For the text-containing cell, return its midpoint in (X, Y) coordinate format. 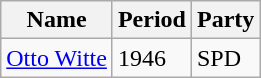
1946 (152, 58)
Party (225, 20)
Period (152, 20)
SPD (225, 58)
Otto Witte (57, 58)
Name (57, 20)
